Extract the (x, y) coordinate from the center of the cell holding the provided text.  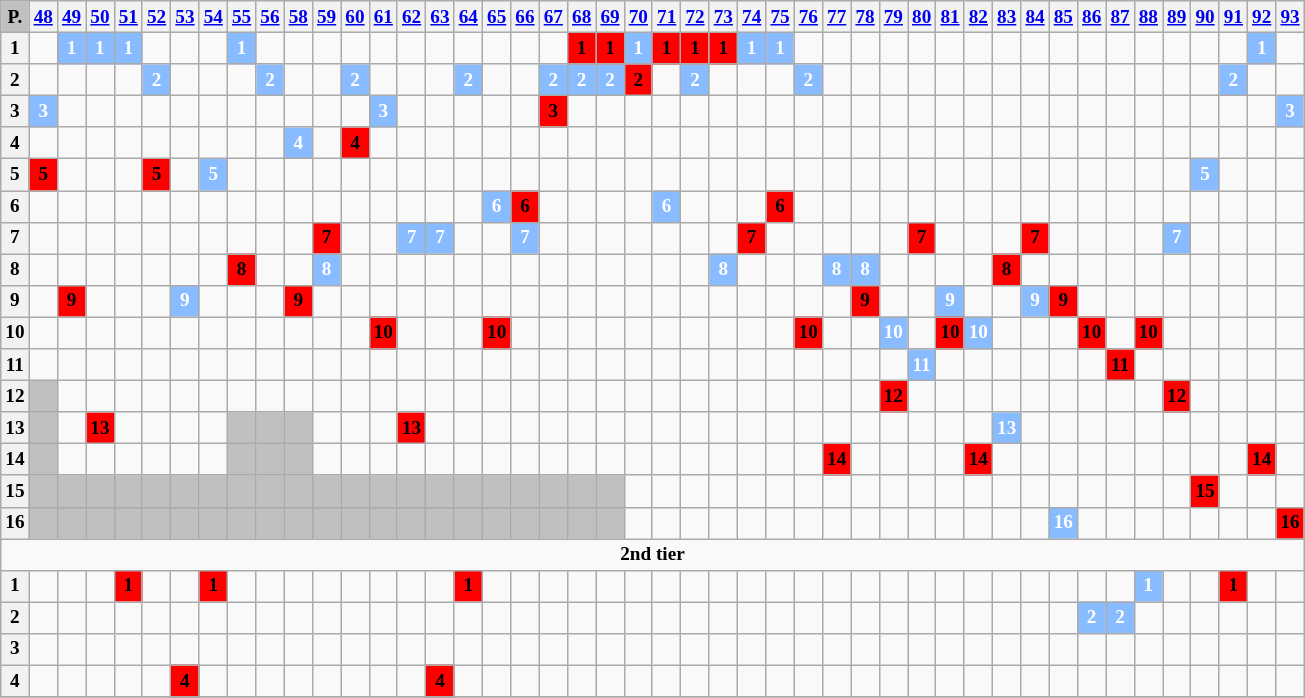
70 (638, 17)
76 (808, 17)
61 (383, 17)
72 (695, 17)
84 (1035, 17)
74 (751, 17)
77 (836, 17)
85 (1063, 17)
63 (440, 17)
51 (128, 17)
83 (1007, 17)
81 (950, 17)
73 (723, 17)
87 (1120, 17)
68 (581, 17)
88 (1148, 17)
67 (553, 17)
90 (1205, 17)
52 (156, 17)
78 (865, 17)
54 (213, 17)
69 (610, 17)
71 (666, 17)
53 (185, 17)
92 (1262, 17)
91 (1233, 17)
48 (43, 17)
75 (780, 17)
56 (270, 17)
62 (411, 17)
58 (298, 17)
55 (241, 17)
2nd tier (652, 554)
82 (978, 17)
64 (468, 17)
60 (355, 17)
59 (326, 17)
93 (1290, 17)
49 (71, 17)
66 (525, 17)
65 (496, 17)
P. (15, 17)
79 (893, 17)
50 (100, 17)
89 (1177, 17)
80 (922, 17)
86 (1092, 17)
